Output the [X, Y] coordinate of the center of the cell containing the given text.  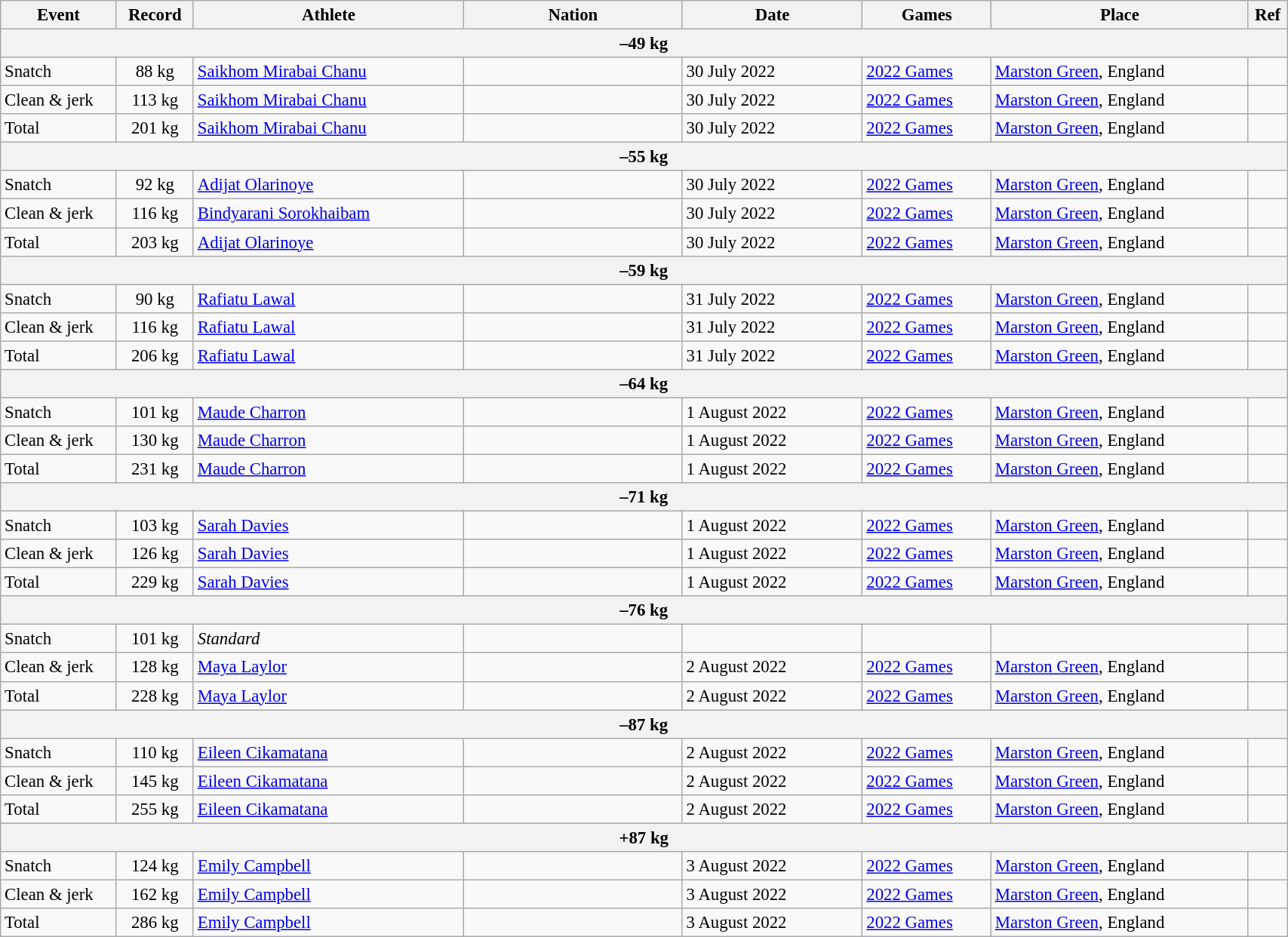
201 kg [155, 128]
–87 kg [644, 724]
203 kg [155, 242]
Date [773, 15]
–59 kg [644, 270]
Games [927, 15]
231 kg [155, 468]
Athlete [328, 15]
Ref [1268, 15]
–55 kg [644, 157]
206 kg [155, 355]
Event [59, 15]
Standard [328, 639]
286 kg [155, 923]
124 kg [155, 866]
–71 kg [644, 497]
126 kg [155, 554]
Nation [573, 15]
103 kg [155, 526]
130 kg [155, 441]
228 kg [155, 696]
Record [155, 15]
255 kg [155, 810]
92 kg [155, 185]
88 kg [155, 72]
Place [1120, 15]
113 kg [155, 100]
128 kg [155, 668]
–76 kg [644, 610]
162 kg [155, 894]
–49 kg [644, 44]
90 kg [155, 299]
145 kg [155, 781]
229 kg [155, 582]
–64 kg [644, 384]
110 kg [155, 752]
Bindyarani Sorokhaibam [328, 214]
+87 kg [644, 837]
